Extract the (X, Y) coordinate from the center of the cell holding the provided text.  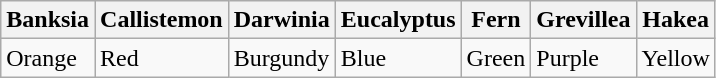
Fern (496, 20)
Green (496, 58)
Grevillea (584, 20)
Red (162, 58)
Burgundy (282, 58)
Eucalyptus (398, 20)
Purple (584, 58)
Hakea (676, 20)
Banksia (48, 20)
Darwinia (282, 20)
Yellow (676, 58)
Orange (48, 58)
Callistemon (162, 20)
Blue (398, 58)
